Locate the cell with the specified text and output its [x, y] center coordinate. 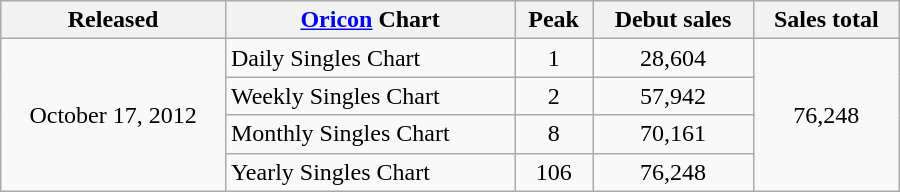
Daily Singles Chart [370, 58]
2 [554, 96]
Sales total [826, 20]
Released [114, 20]
8 [554, 134]
Peak [554, 20]
Debut sales [674, 20]
Yearly Singles Chart [370, 172]
57,942 [674, 96]
70,161 [674, 134]
28,604 [674, 58]
Monthly Singles Chart [370, 134]
106 [554, 172]
Oricon Chart [370, 20]
1 [554, 58]
Weekly Singles Chart [370, 96]
October 17, 2012 [114, 115]
